Detect which cell encompasses the target text, then output its (X, Y) center coordinate. 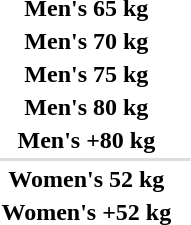
Men's 70 kg (86, 41)
Men's 80 kg (86, 107)
Men's 75 kg (86, 74)
Men's +80 kg (86, 140)
Women's 52 kg (86, 179)
